Identify which cell holds the provided text, then report its (x, y) central coordinate. 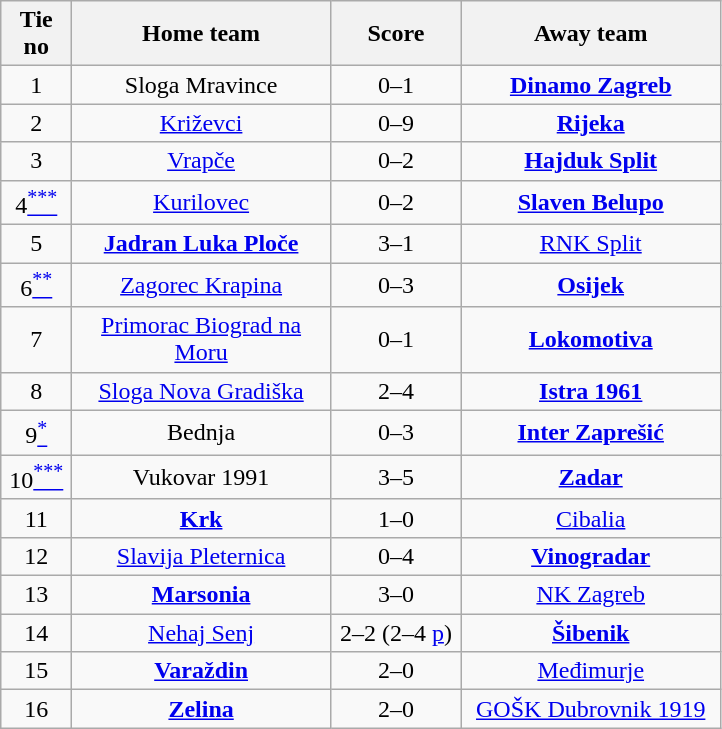
Krk (202, 518)
3 (36, 161)
Zagorec Krapina (202, 286)
Home team (202, 34)
16 (36, 709)
4*** (36, 202)
6** (36, 286)
Kurilovec (202, 202)
Varaždin (202, 671)
Nehaj Senj (202, 633)
Rijeka (590, 123)
13 (36, 595)
Međimurje (590, 671)
Istra 1961 (590, 391)
Marsonia (202, 595)
1 (36, 85)
3–1 (396, 244)
Šibenik (590, 633)
Bednja (202, 432)
Sloga Nova Gradiška (202, 391)
Vinogradar (590, 556)
2–4 (396, 391)
14 (36, 633)
NK Zagreb (590, 595)
Away team (590, 34)
Vukovar 1991 (202, 478)
Slaven Belupo (590, 202)
15 (36, 671)
Hajduk Split (590, 161)
Primorac Biograd na Moru (202, 340)
Križevci (202, 123)
Lokomotiva (590, 340)
Score (396, 34)
Tie no (36, 34)
Zelina (202, 709)
0–9 (396, 123)
0–4 (396, 556)
2 (36, 123)
Zadar (590, 478)
1–0 (396, 518)
Cibalia (590, 518)
3–0 (396, 595)
GOŠK Dubrovnik 1919 (590, 709)
Osijek (590, 286)
3–5 (396, 478)
11 (36, 518)
Jadran Luka Ploče (202, 244)
Sloga Mravince (202, 85)
Slavija Pleternica (202, 556)
12 (36, 556)
Inter Zaprešić (590, 432)
RNK Split (590, 244)
5 (36, 244)
10*** (36, 478)
2–2 (2–4 p) (396, 633)
Vrapče (202, 161)
9* (36, 432)
7 (36, 340)
Dinamo Zagreb (590, 85)
8 (36, 391)
